From the cell containing the given text, extract its center point as (X, Y) coordinate. 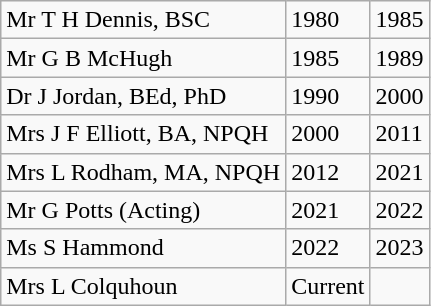
2012 (328, 172)
Current (328, 286)
1989 (400, 58)
2023 (400, 248)
Mrs J F Elliott, BA, NPQH (144, 134)
Mr G B McHugh (144, 58)
Mrs L Colquhoun (144, 286)
1990 (328, 96)
Dr J Jordan, BEd, PhD (144, 96)
2011 (400, 134)
Mrs L Rodham, MA, NPQH (144, 172)
1980 (328, 20)
Mr T H Dennis, BSC (144, 20)
Ms S Hammond (144, 248)
Mr G Potts (Acting) (144, 210)
